Provide the (X, Y) coordinate of the cell's center where the given text is located.  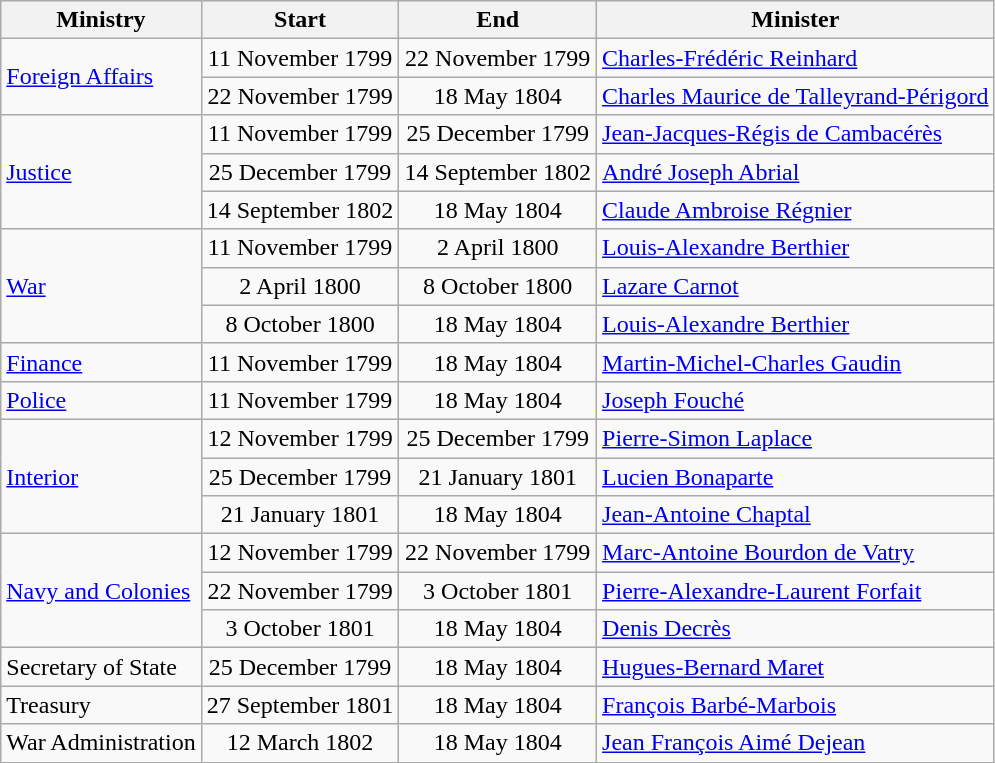
Jean-Antoine Chaptal (796, 515)
Navy and Colonies (101, 591)
Jean-Jacques-Régis de Cambacérès (796, 134)
Claude Ambroise Régnier (796, 210)
Justice (101, 172)
Charles-Frédéric Reinhard (796, 58)
End (498, 20)
Treasury (101, 705)
Interior (101, 476)
27 September 1801 (300, 705)
Joseph Fouché (796, 400)
Foreign Affairs (101, 77)
War Administration (101, 743)
Hugues-Bernard Maret (796, 667)
Ministry (101, 20)
André Joseph Abrial (796, 172)
François Barbé-Marbois (796, 705)
Marc-Antoine Bourdon de Vatry (796, 553)
Martin-Michel-Charles Gaudin (796, 362)
War (101, 286)
Police (101, 400)
12 March 1802 (300, 743)
Jean François Aimé Dejean (796, 743)
Pierre-Simon Laplace (796, 438)
Lazare Carnot (796, 286)
Finance (101, 362)
Start (300, 20)
Denis Decrès (796, 629)
Lucien Bonaparte (796, 477)
Minister (796, 20)
Secretary of State (101, 667)
Charles Maurice de Talleyrand-Périgord (796, 96)
Pierre-Alexandre-Laurent Forfait (796, 591)
